Locate the cell with the specified text and output its [X, Y] center coordinate. 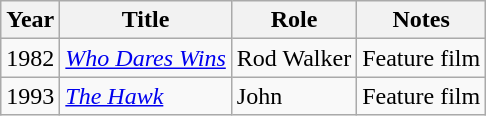
1993 [30, 96]
Title [146, 20]
Notes [422, 20]
Year [30, 20]
1982 [30, 58]
The Hawk [146, 96]
Who Dares Wins [146, 58]
John [294, 96]
Role [294, 20]
Rod Walker [294, 58]
